For the text-containing cell, return its midpoint in (X, Y) coordinate format. 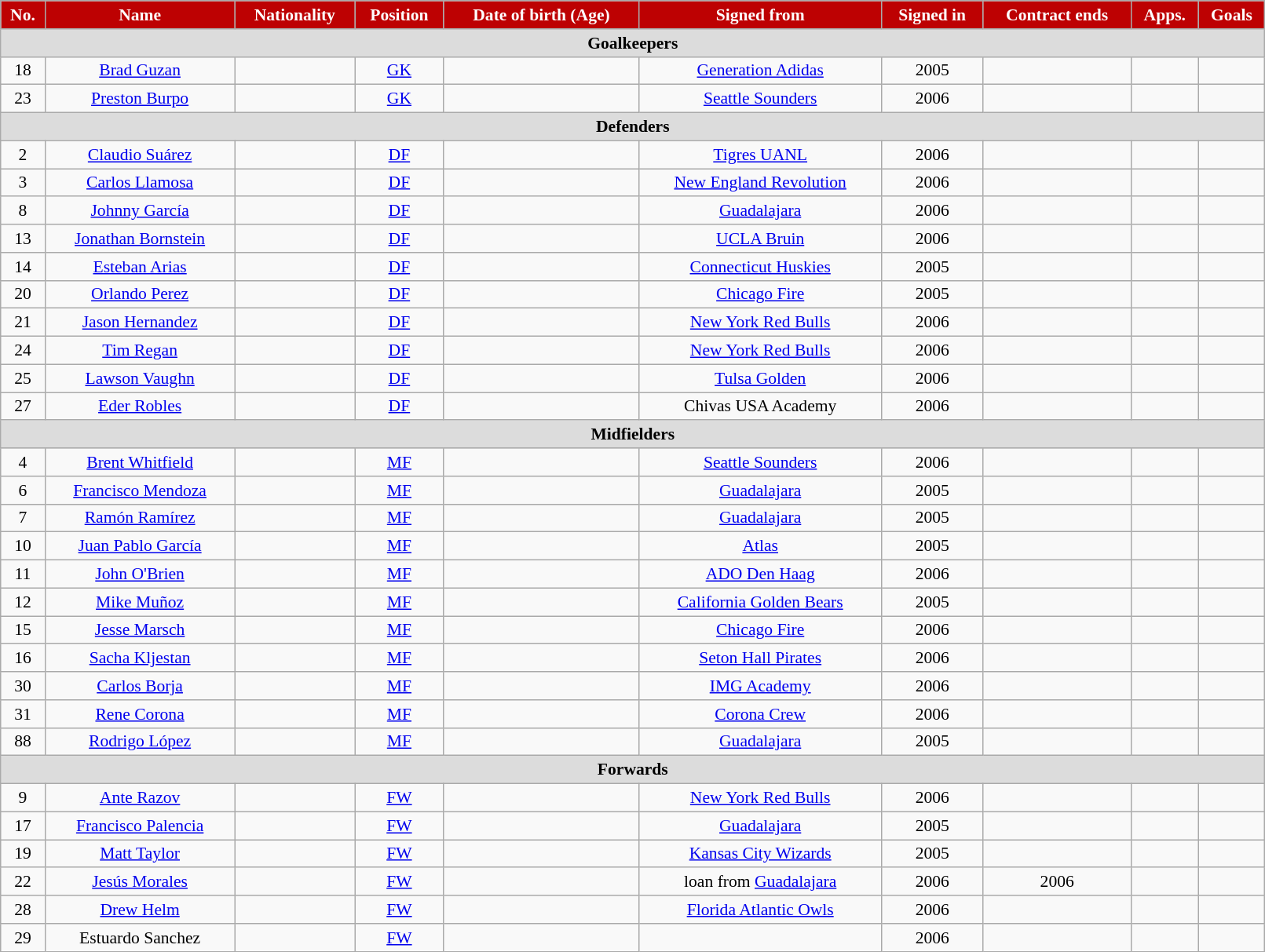
8 (23, 211)
22 (23, 882)
21 (23, 323)
Tulsa Golden (760, 378)
18 (23, 71)
Carlos Llamosa (140, 183)
Mike Muñoz (140, 602)
Defenders (633, 127)
4 (23, 462)
Contract ends (1057, 15)
Generation Adidas (760, 71)
Seton Hall Pirates (760, 658)
6 (23, 491)
Sacha Kljestan (140, 658)
Claudio Suárez (140, 155)
loan from Guadalajara (760, 882)
Johnny García (140, 211)
Eder Robles (140, 407)
9 (23, 798)
30 (23, 686)
12 (23, 602)
Brent Whitfield (140, 462)
7 (23, 518)
20 (23, 294)
Rene Corona (140, 714)
Goals (1231, 15)
Chivas USA Academy (760, 407)
Preston Burpo (140, 99)
Forwards (633, 770)
Francisco Mendoza (140, 491)
Lawson Vaughn (140, 378)
19 (23, 854)
Estuardo Sanchez (140, 938)
Florida Atlantic Owls (760, 910)
Corona Crew (760, 714)
Rodrigo López (140, 742)
Tim Regan (140, 351)
Jason Hernandez (140, 323)
Jesse Marsch (140, 630)
Orlando Perez (140, 294)
Ante Razov (140, 798)
Jesús Morales (140, 882)
John O'Brien (140, 574)
Ramón Ramírez (140, 518)
ADO Den Haag (760, 574)
16 (23, 658)
Nationality (294, 15)
28 (23, 910)
Esteban Arias (140, 267)
Position (400, 15)
23 (23, 99)
Apps. (1165, 15)
Signed in (933, 15)
Name (140, 15)
Signed from (760, 15)
Tigres UANL (760, 155)
13 (23, 239)
California Golden Bears (760, 602)
27 (23, 407)
Drew Helm (140, 910)
11 (23, 574)
17 (23, 826)
Brad Guzan (140, 71)
14 (23, 267)
Atlas (760, 546)
29 (23, 938)
Midfielders (633, 435)
Date of birth (Age) (541, 15)
31 (23, 714)
UCLA Bruin (760, 239)
88 (23, 742)
New England Revolution (760, 183)
15 (23, 630)
3 (23, 183)
Carlos Borja (140, 686)
10 (23, 546)
Matt Taylor (140, 854)
24 (23, 351)
Jonathan Bornstein (140, 239)
Kansas City Wizards (760, 854)
IMG Academy (760, 686)
No. (23, 15)
Connecticut Huskies (760, 267)
2 (23, 155)
Goalkeepers (633, 43)
25 (23, 378)
Juan Pablo García (140, 546)
Francisco Palencia (140, 826)
